Provide the [X, Y] coordinate of the cell's center where the given text is located.  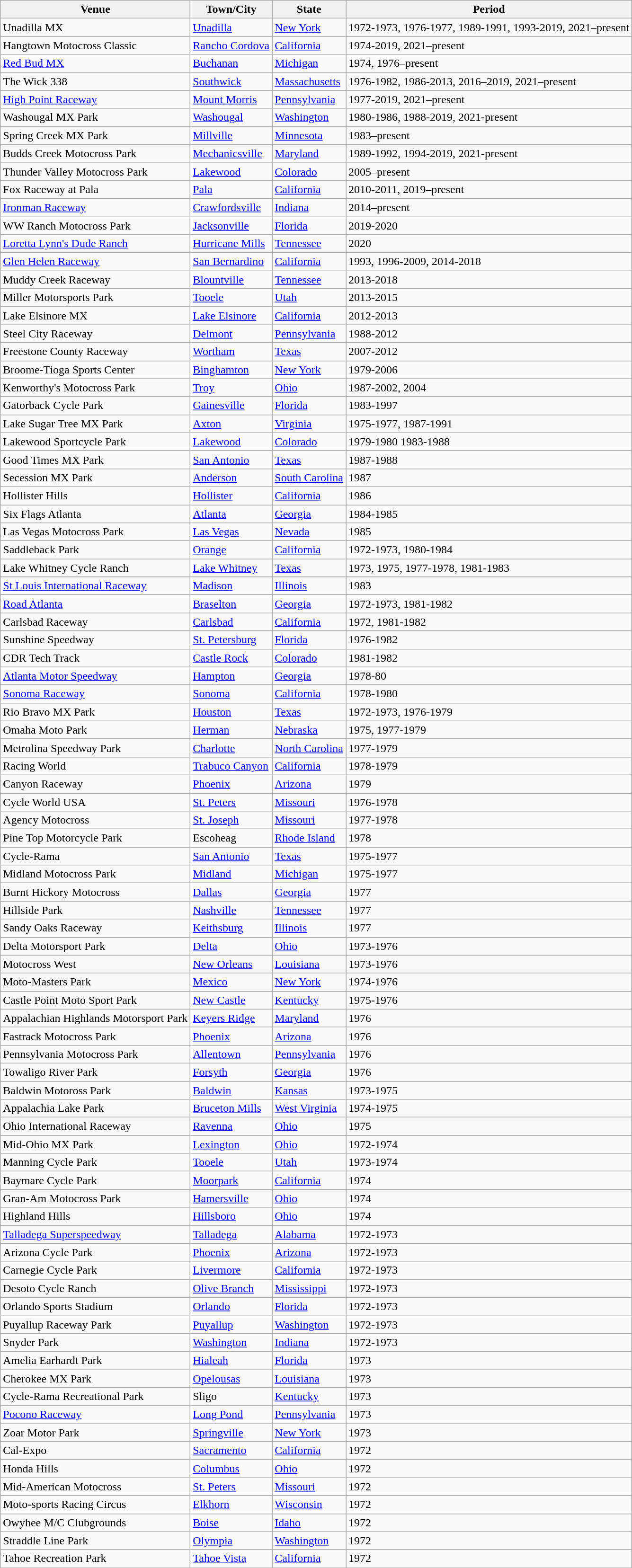
Highland Hills [96, 1216]
1975-1977, 1987-1991 [489, 424]
Washougal MX Park [96, 117]
Venue [96, 9]
Keithsburg [231, 928]
Ravenna [231, 1126]
New Castle [231, 1000]
Rio Bravo MX Park [96, 712]
Las Vegas [231, 532]
1978-1980 [489, 694]
1974-1975 [489, 1108]
Orange [231, 550]
2010-2011, 2019–present [489, 189]
Hurricane Mills [231, 244]
Cal-Expo [96, 1451]
Lake Sugar Tree MX Park [96, 424]
Gran-Am Motocross Park [96, 1198]
Sacramento [231, 1451]
Metrolina Speedway Park [96, 748]
1973-1975 [489, 1090]
Baldwin [231, 1090]
2013-2018 [489, 280]
Columbus [231, 1469]
Steel City Raceway [96, 334]
1977-1979 [489, 748]
Nashville [231, 910]
1972-1973, 1980-1984 [489, 550]
Town/City [231, 9]
Mid-American Motocross [96, 1487]
Owyhee M/C Clubgrounds [96, 1523]
Motocross West [96, 964]
Good Times MX Park [96, 460]
North Carolina [309, 748]
Idaho [309, 1523]
1974, 1976–present [489, 63]
Madison [231, 586]
Troy [231, 388]
South Carolina [309, 478]
Washougal [231, 117]
2005–present [489, 171]
Nebraska [309, 730]
Millville [231, 135]
Rhode Island [309, 838]
Appalachian Highlands Motorsport Park [96, 1018]
Atlanta Motor Speedway [96, 676]
St. Petersburg [231, 640]
1979-1980 1983-1988 [489, 442]
Delmont [231, 334]
2019-2020 [489, 226]
Appalachia Lake Park [96, 1108]
Gainesville [231, 406]
1978 [489, 838]
Ohio International Raceway [96, 1126]
1972-1973, 1976-1979 [489, 712]
Lake Whitney Cycle Ranch [96, 568]
Tahoe Vista [231, 1559]
Hollister [231, 496]
Talladega [231, 1234]
Cycle-Rama [96, 856]
Sunshine Speedway [96, 640]
Loretta Lynn's Dude Ranch [96, 244]
Racing World [96, 766]
Mexico [231, 982]
1979 [489, 784]
Buchanan [231, 63]
Honda Hills [96, 1469]
Alabama [309, 1234]
Livermore [231, 1270]
Long Pond [231, 1415]
Bruceton Mills [231, 1108]
1977-1978 [489, 820]
Mount Morris [231, 99]
Axton [231, 424]
Lake Elsinore [231, 316]
1975, 1977-1979 [489, 730]
Rancho Cordova [231, 45]
Baymare Cycle Park [96, 1180]
Moto-Masters Park [96, 982]
Cherokee MX Park [96, 1379]
1977-2019, 2021–present [489, 99]
Sonoma [231, 694]
1983-1997 [489, 406]
Carlsbad [231, 622]
Pine Top Motorcycle Park [96, 838]
Pocono Raceway [96, 1415]
Amelia Earhardt Park [96, 1360]
San Bernardino [231, 262]
Miller Motorsports Park [96, 298]
1973-1974 [489, 1162]
Hillside Park [96, 910]
Snyder Park [96, 1342]
Escoheag [231, 838]
2012-2013 [489, 316]
Carnegie Cycle Park [96, 1270]
Hialeah [231, 1360]
1979-2006 [489, 370]
Moto-sports Racing Circus [96, 1505]
1974-2019, 2021–present [489, 45]
Olympia [231, 1541]
1972-1973, 1976-1977, 1989-1991, 1993-2019, 2021–present [489, 27]
1986 [489, 496]
Budds Creek Motocross Park [96, 153]
Secession MX Park [96, 478]
Mechanicsville [231, 153]
Opelousas [231, 1379]
Glen Helen Raceway [96, 262]
Wortham [231, 352]
1985 [489, 532]
Moorpark [231, 1180]
Tahoe Recreation Park [96, 1559]
Orlando [231, 1306]
New Orleans [231, 964]
Hollister Hills [96, 496]
1980-1986, 1988-2019, 2021-present [489, 117]
1987 [489, 478]
St. Joseph [231, 820]
Fastrack Motocross Park [96, 1036]
Herman [231, 730]
Sandy Oaks Raceway [96, 928]
1978-80 [489, 676]
1981-1982 [489, 658]
Sligo [231, 1397]
Carlsbad Raceway [96, 622]
Red Bud MX [96, 63]
Manning Cycle Park [96, 1162]
1984-1985 [489, 514]
Delta Motorsport Park [96, 946]
Lake Whitney [231, 568]
Canyon Raceway [96, 784]
Gatorback Cycle Park [96, 406]
Sonoma Raceway [96, 694]
Orlando Sports Stadium [96, 1306]
Charlotte [231, 748]
Hampton [231, 676]
Broome-Tioga Sports Center [96, 370]
Nevada [309, 532]
Anderson [231, 478]
WW Ranch Motocross Park [96, 226]
Allentown [231, 1054]
1974-1976 [489, 982]
Keyers Ridge [231, 1018]
Virginia [309, 424]
Elkhorn [231, 1505]
Pala [231, 189]
1975 [489, 1126]
Puyallup [231, 1324]
2014–present [489, 207]
West Virginia [309, 1108]
Lakewood Sportcycle Park [96, 442]
Dallas [231, 892]
Talladega Superspeedway [96, 1234]
Braselton [231, 604]
Mississippi [309, 1288]
Blountville [231, 280]
High Point Raceway [96, 99]
Hamersville [231, 1198]
Kenworthy's Motocross Park [96, 388]
Castle Rock [231, 658]
1987-1988 [489, 460]
1976-1982 [489, 640]
Thunder Valley Motocross Park [96, 171]
1983–present [489, 135]
Binghamton [231, 370]
Kansas [309, 1090]
Baldwin Motoross Park [96, 1090]
Midland Motocross Park [96, 874]
2007-2012 [489, 352]
Fox Raceway at Pala [96, 189]
Trabuco Canyon [231, 766]
1973, 1975, 1977-1978, 1981-1983 [489, 568]
Crawfordsville [231, 207]
Houston [231, 712]
State [309, 9]
Wisconsin [309, 1505]
St Louis International Raceway [96, 586]
Lake Elsinore MX [96, 316]
1989-1992, 1994-2019, 2021-present [489, 153]
Castle Point Moto Sport Park [96, 1000]
Saddleback Park [96, 550]
1976-1982, 1986-2013, 2016–2019, 2021–present [489, 81]
CDR Tech Track [96, 658]
Unadilla MX [96, 27]
The Wick 338 [96, 81]
Road Atlanta [96, 604]
Massachusetts [309, 81]
Spring Creek MX Park [96, 135]
Unadilla [231, 27]
Boise [231, 1523]
1972, 1981-1982 [489, 622]
Las Vegas Motocross Park [96, 532]
Forsyth [231, 1072]
Cycle World USA [96, 802]
1976-1978 [489, 802]
1972-1973, 1981-1982 [489, 604]
Hillsboro [231, 1216]
1972-1974 [489, 1144]
Freestone County Raceway [96, 352]
Atlanta [231, 514]
Puyallup Raceway Park [96, 1324]
1988-2012 [489, 334]
Burnt Hickory Motocross [96, 892]
Straddle Line Park [96, 1541]
Midland [231, 874]
1987-2002, 2004 [489, 388]
Period [489, 9]
2013-2015 [489, 298]
Delta [231, 946]
2020 [489, 244]
Jacksonville [231, 226]
Arizona Cycle Park [96, 1252]
Mid-Ohio MX Park [96, 1144]
Muddy Creek Raceway [96, 280]
1993, 1996-2009, 2014-2018 [489, 262]
Six Flags Atlanta [96, 514]
Hangtown Motocross Classic [96, 45]
Ironman Raceway [96, 207]
1975-1976 [489, 1000]
Cycle-Rama Recreational Park [96, 1397]
Towaligo River Park [96, 1072]
Southwick [231, 81]
Pennsylvania Motocross Park [96, 1054]
Agency Motocross [96, 820]
Springville [231, 1433]
Minnesota [309, 135]
Omaha Moto Park [96, 730]
Zoar Motor Park [96, 1433]
Olive Branch [231, 1288]
1983 [489, 586]
Lexington [231, 1144]
Desoto Cycle Ranch [96, 1288]
1978-1979 [489, 766]
